Extract the (x, y) coordinate from the center of the cell holding the provided text.  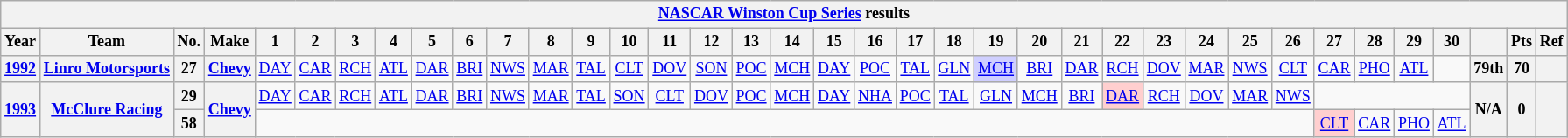
NHA (875, 96)
8 (551, 42)
15 (834, 42)
70 (1522, 68)
17 (915, 42)
6 (469, 42)
21 (1082, 42)
1993 (21, 109)
16 (875, 42)
Pts (1522, 42)
Year (21, 42)
25 (1250, 42)
0 (1522, 109)
4 (394, 42)
10 (629, 42)
79th (1488, 68)
7 (508, 42)
N/A (1488, 109)
Ref (1551, 42)
22 (1122, 42)
18 (954, 42)
12 (712, 42)
9 (591, 42)
20 (1039, 42)
58 (189, 122)
NASCAR Winston Cup Series results (784, 14)
Team (107, 42)
24 (1206, 42)
13 (751, 42)
30 (1452, 42)
14 (792, 42)
28 (1375, 42)
1992 (21, 68)
23 (1164, 42)
11 (670, 42)
Make (229, 42)
5 (432, 42)
19 (996, 42)
McClure Racing (107, 109)
2 (315, 42)
26 (1292, 42)
Linro Motorsports (107, 68)
No. (189, 42)
1 (275, 42)
3 (355, 42)
